Search for the cell housing the specified text and yield its (x, y) center coordinate. 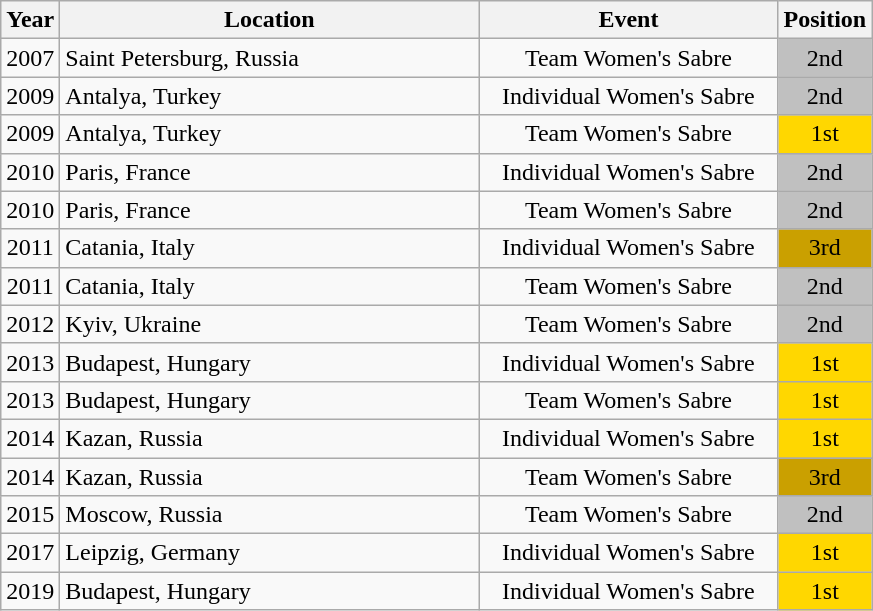
Kyiv, Ukraine (270, 324)
Year (30, 20)
2017 (30, 553)
Moscow, Russia (270, 515)
2007 (30, 58)
2012 (30, 324)
Event (628, 20)
2015 (30, 515)
Leipzig, Germany (270, 553)
Position (825, 20)
Location (270, 20)
Saint Petersburg, Russia (270, 58)
2019 (30, 591)
